For the text-containing cell, return its midpoint in [x, y] coordinate format. 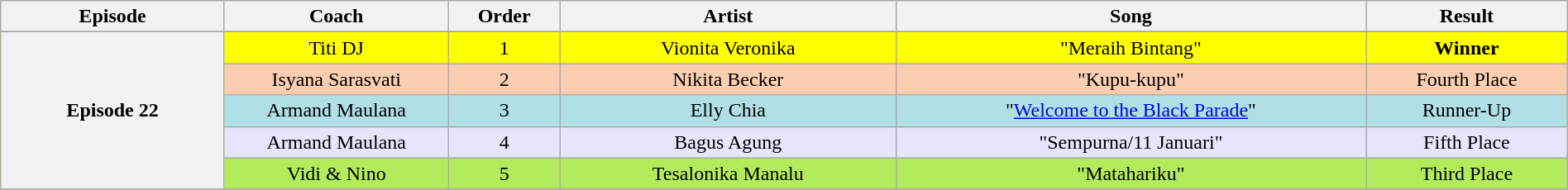
Vionita Veronika [728, 48]
Episode 22 [112, 111]
Winner [1467, 48]
Result [1467, 17]
Runner-Up [1467, 111]
"Welcome to the Black Parade" [1131, 111]
1 [504, 48]
Fourth Place [1467, 79]
Elly Chia [728, 111]
Nikita Becker [728, 79]
Titi DJ [336, 48]
Song [1131, 17]
4 [504, 142]
Isyana Sarasvati [336, 79]
Vidi & Nino [336, 173]
"Meraih Bintang" [1131, 48]
Order [504, 17]
Episode [112, 17]
Tesalonika Manalu [728, 173]
3 [504, 111]
"Kupu-kupu" [1131, 79]
Third Place [1467, 173]
Artist [728, 17]
Coach [336, 17]
Fifth Place [1467, 142]
"Sempurna/11 Januari" [1131, 142]
5 [504, 173]
"Matahariku" [1131, 173]
2 [504, 79]
Bagus Agung [728, 142]
